For the text-containing cell, return its midpoint in (x, y) coordinate format. 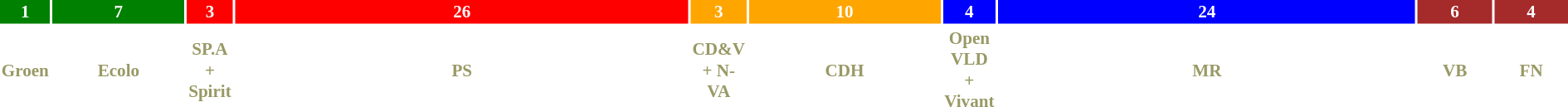
7 (119, 12)
6 (1455, 12)
24 (1206, 12)
26 (462, 12)
10 (845, 12)
1 (25, 12)
